Return the (X, Y) coordinate for the center point of the cell that contains the specified text.  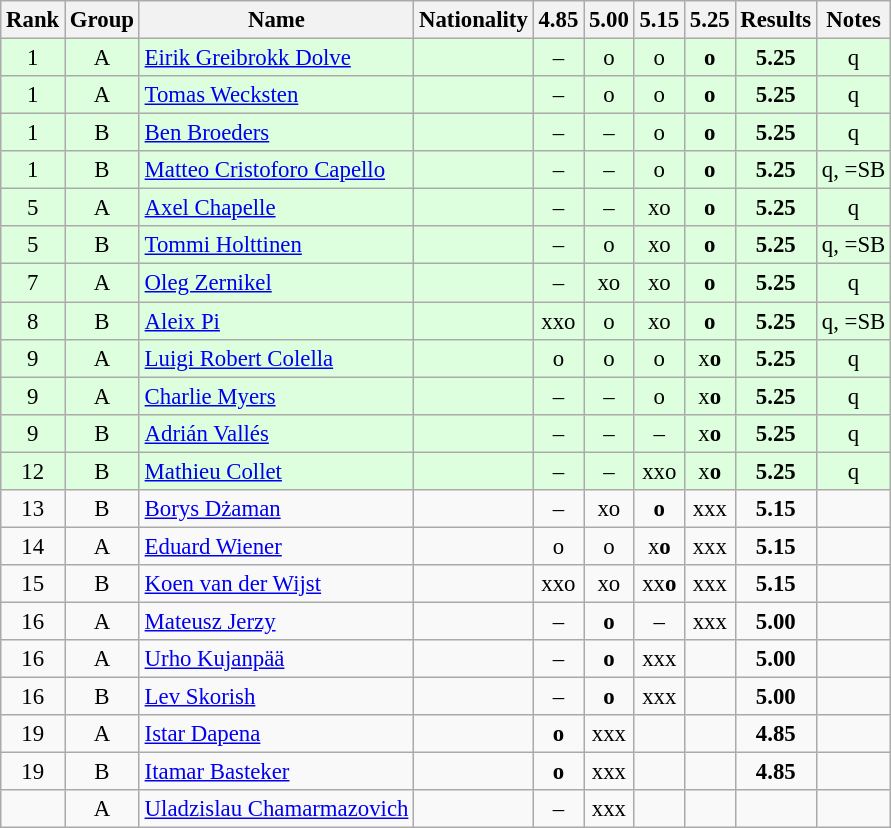
Ben Broeders (276, 133)
Group (102, 20)
Adrián Vallés (276, 433)
Lev Skorish (276, 697)
8 (33, 321)
Tommi Holttinen (276, 245)
Results (776, 20)
Oleg Zernikel (276, 283)
15 (33, 584)
Charlie Myers (276, 396)
Istar Dapena (276, 734)
Urho Kujanpää (276, 659)
Luigi Robert Colella (276, 358)
12 (33, 471)
Matteo Cristoforo Capello (276, 170)
Notes (853, 20)
Borys Dżaman (276, 509)
7 (33, 283)
Eduard Wiener (276, 546)
Name (276, 20)
Koen van der Wijst (276, 584)
Itamar Basteker (276, 772)
Uladzislau Chamarmazovich (276, 809)
Nationality (474, 20)
Mathieu Collet (276, 471)
Axel Chapelle (276, 208)
Tomas Wecksten (276, 95)
Mateusz Jerzy (276, 621)
Rank (33, 20)
13 (33, 509)
14 (33, 546)
Eirik Greibrokk Dolve (276, 58)
Aleix Pi (276, 321)
